Output the [x, y] coordinate of the center of the cell containing the given text.  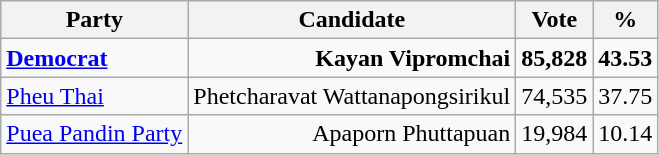
Phetcharavat Wattanapongsirikul [352, 96]
85,828 [554, 58]
Apaporn Phuttapuan [352, 134]
Puea Pandin Party [94, 134]
Pheu Thai [94, 96]
43.53 [626, 58]
Candidate [352, 20]
74,535 [554, 96]
Party [94, 20]
37.75 [626, 96]
10.14 [626, 134]
Kayan Vipromchai [352, 58]
Vote [554, 20]
Democrat [94, 58]
19,984 [554, 134]
% [626, 20]
